Locate the cell with the specified text and output its [x, y] center coordinate. 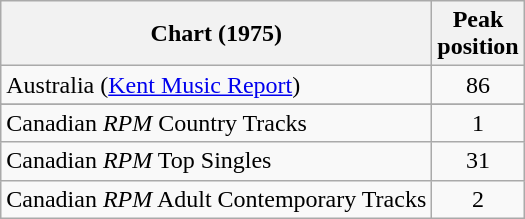
Canadian RPM Adult Contemporary Tracks [216, 199]
Peakposition [478, 34]
Canadian RPM Country Tracks [216, 123]
Chart (1975) [216, 34]
2 [478, 199]
Australia (Kent Music Report) [216, 85]
86 [478, 85]
Canadian RPM Top Singles [216, 161]
1 [478, 123]
31 [478, 161]
